From the cell containing the given text, extract its center point as (X, Y) coordinate. 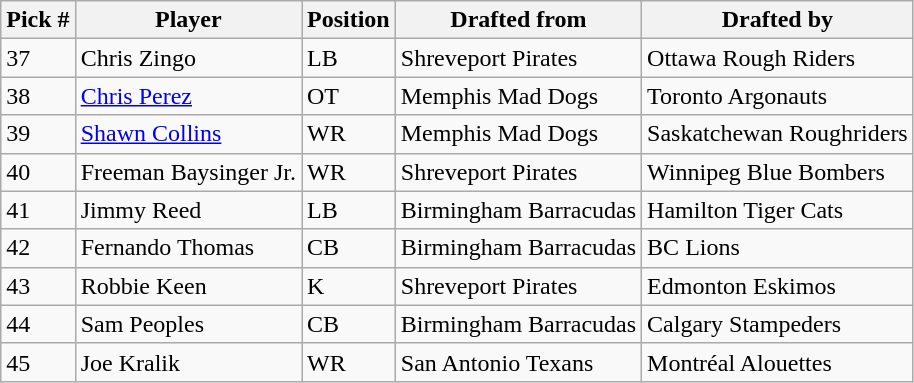
45 (38, 362)
Drafted from (518, 20)
Pick # (38, 20)
42 (38, 248)
Position (349, 20)
Toronto Argonauts (778, 96)
Chris Perez (188, 96)
39 (38, 134)
San Antonio Texans (518, 362)
Fernando Thomas (188, 248)
43 (38, 286)
Hamilton Tiger Cats (778, 210)
38 (38, 96)
Jimmy Reed (188, 210)
BC Lions (778, 248)
Player (188, 20)
Drafted by (778, 20)
Ottawa Rough Riders (778, 58)
Sam Peoples (188, 324)
OT (349, 96)
Saskatchewan Roughriders (778, 134)
Winnipeg Blue Bombers (778, 172)
Joe Kralik (188, 362)
Calgary Stampeders (778, 324)
Robbie Keen (188, 286)
44 (38, 324)
Montréal Alouettes (778, 362)
K (349, 286)
Shawn Collins (188, 134)
Chris Zingo (188, 58)
Edmonton Eskimos (778, 286)
41 (38, 210)
40 (38, 172)
Freeman Baysinger Jr. (188, 172)
37 (38, 58)
